Search for the cell housing the specified text and yield its (x, y) center coordinate. 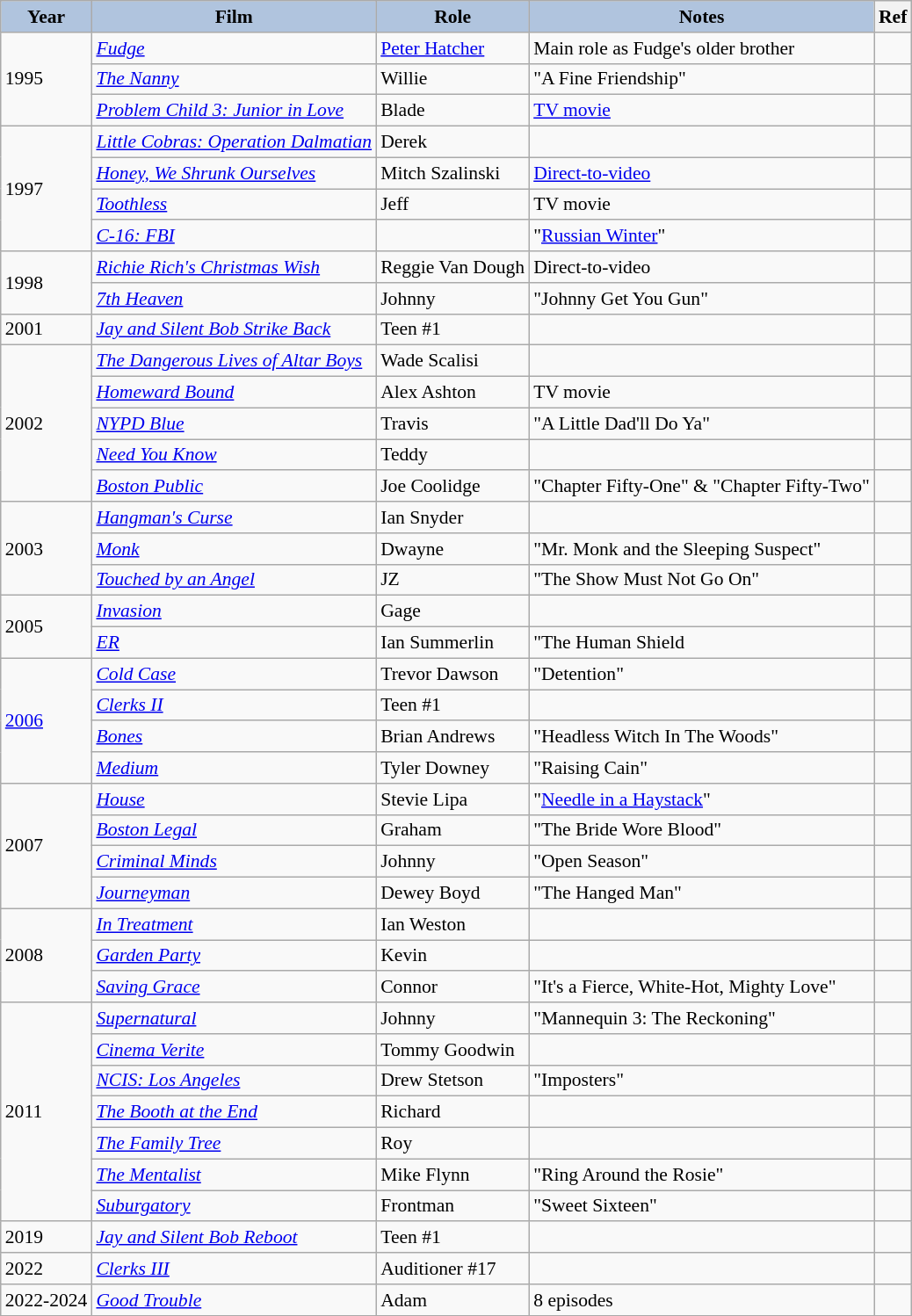
"Sweet Sixteen" (701, 1206)
NCIS: Los Angeles (234, 1081)
Auditioner #17 (452, 1269)
Mitch Szalinski (452, 173)
2022 (47, 1269)
Connor (452, 987)
"The Human Shield (701, 643)
2003 (47, 548)
"Imposters" (701, 1081)
Cinema Verite (234, 1050)
Ian Summerlin (452, 643)
2001 (47, 329)
Kevin (452, 956)
2011 (47, 1112)
"Mannequin 3: The Reckoning" (701, 1018)
The Family Tree (234, 1144)
The Mentalist (234, 1175)
7th Heaven (234, 299)
Gage (452, 611)
Graham (452, 830)
Wade Scalisi (452, 361)
"The Hanged Man" (701, 893)
2005 (47, 627)
Blade (452, 111)
In Treatment (234, 924)
JZ (452, 580)
Problem Child 3: Junior in Love (234, 111)
2007 (47, 846)
Need You Know (234, 455)
1998 (47, 283)
"The Bride Wore Blood" (701, 830)
Adam (452, 1300)
Dewey Boyd (452, 893)
Reggie Van Dough (452, 267)
The Dangerous Lives of Altar Boys (234, 361)
Medium (234, 768)
Richard (452, 1112)
NYPD Blue (234, 423)
"Headless Witch In The Woods" (701, 737)
Invasion (234, 611)
2002 (47, 423)
Main role as Fudge's older brother (701, 48)
"Chapter Fifty-One" & "Chapter Fifty-Two" (701, 487)
Travis (452, 423)
Ref (893, 17)
Film (234, 17)
Suburgatory (234, 1206)
"Ring Around the Rosie" (701, 1175)
"Raising Cain" (701, 768)
Jay and Silent Bob Strike Back (234, 329)
Year (47, 17)
Boston Legal (234, 830)
Jay and Silent Bob Reboot (234, 1238)
Brian Andrews (452, 737)
Teddy (452, 455)
"It's a Fierce, White-Hot, Mighty Love" (701, 987)
Toothless (234, 205)
Trevor Dawson (452, 674)
Alex Ashton (452, 393)
Willie (452, 79)
Richie Rich's Christmas Wish (234, 267)
Touched by an Angel (234, 580)
Role (452, 17)
"Detention" (701, 674)
"A Little Dad'll Do Ya" (701, 423)
Joe Coolidge (452, 487)
1997 (47, 189)
Roy (452, 1144)
1995 (47, 79)
Fudge (234, 48)
Derek (452, 142)
"Open Season" (701, 862)
Stevie Lipa (452, 799)
Good Trouble (234, 1300)
"Mr. Monk and the Sleeping Suspect" (701, 549)
8 episodes (701, 1300)
Boston Public (234, 487)
Frontman (452, 1206)
Drew Stetson (452, 1081)
Journeyman (234, 893)
"The Show Must Not Go On" (701, 580)
"A Fine Friendship" (701, 79)
Supernatural (234, 1018)
Hangman's Curse (234, 517)
2019 (47, 1238)
2008 (47, 956)
Honey, We Shrunk Ourselves (234, 173)
ER (234, 643)
Notes (701, 17)
Cold Case (234, 674)
Little Cobras: Operation Dalmatian (234, 142)
House (234, 799)
Tommy Goodwin (452, 1050)
The Nanny (234, 79)
Garden Party (234, 956)
Peter Hatcher (452, 48)
Ian Snyder (452, 517)
Criminal Minds (234, 862)
Tyler Downey (452, 768)
2022-2024 (47, 1300)
C-16: FBI (234, 236)
Dwayne (452, 549)
"Needle in a Haystack" (701, 799)
Bones (234, 737)
2006 (47, 720)
Homeward Bound (234, 393)
Saving Grace (234, 987)
"Johnny Get You Gun" (701, 299)
"Russian Winter" (701, 236)
Mike Flynn (452, 1175)
Ian Weston (452, 924)
Clerks III (234, 1269)
The Booth at the End (234, 1112)
Monk (234, 549)
Clerks II (234, 705)
Jeff (452, 205)
